Locate the cell with the specified text and output its (x, y) center coordinate. 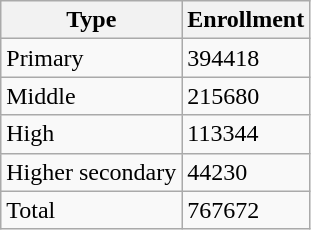
Total (92, 210)
113344 (246, 134)
Type (92, 20)
High (92, 134)
Primary (92, 58)
Higher secondary (92, 172)
Middle (92, 96)
394418 (246, 58)
44230 (246, 172)
215680 (246, 96)
Enrollment (246, 20)
767672 (246, 210)
